Return the (X, Y) coordinate for the center point of the cell that contains the specified text.  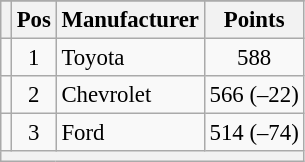
1 (34, 58)
588 (254, 58)
566 (–22) (254, 95)
Manufacturer (130, 20)
Chevrolet (130, 95)
Points (254, 20)
3 (34, 133)
514 (–74) (254, 133)
Toyota (130, 58)
2 (34, 95)
Pos (34, 20)
Ford (130, 133)
